Identify which cell holds the provided text, then report its [X, Y] central coordinate. 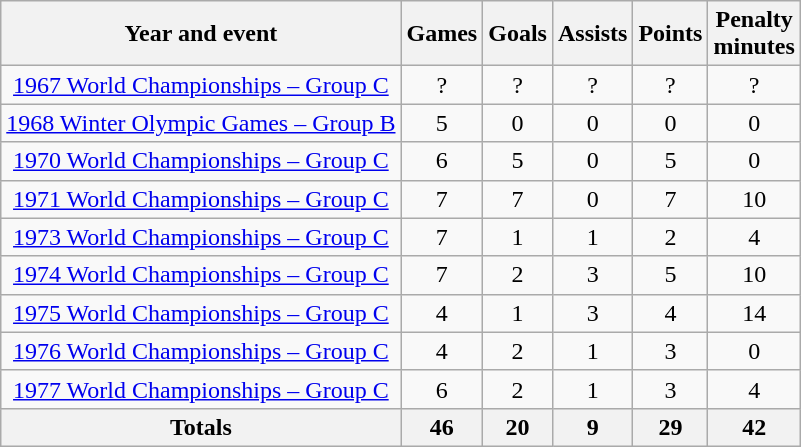
1968 Winter Olympic Games – Group B [201, 123]
1971 World Championships – Group C [201, 199]
1973 World Championships – Group C [201, 237]
1974 World Championships – Group C [201, 275]
Year and event [201, 34]
Points [670, 34]
Games [442, 34]
29 [670, 427]
1967 World Championships – Group C [201, 85]
1975 World Championships – Group C [201, 313]
9 [592, 427]
46 [442, 427]
Goals [518, 34]
Totals [201, 427]
42 [754, 427]
1976 World Championships – Group C [201, 351]
Penaltyminutes [754, 34]
20 [518, 427]
Assists [592, 34]
1977 World Championships – Group C [201, 389]
14 [754, 313]
1970 World Championships – Group C [201, 161]
